Determine the (X, Y) coordinate at the center of the cell enclosing the given text.  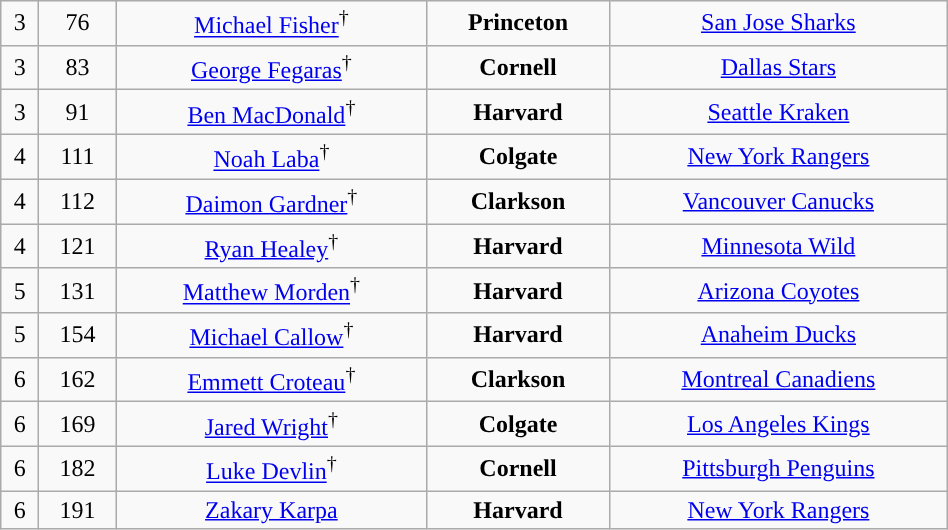
Matthew Morden† (271, 290)
Michael Callow† (271, 336)
112 (78, 202)
83 (78, 68)
Vancouver Canucks (778, 202)
San Jose Sharks (778, 24)
169 (78, 424)
121 (78, 246)
Jared Wright† (271, 424)
Montreal Canadiens (778, 380)
Michael Fisher† (271, 24)
Anaheim Ducks (778, 336)
Pittsburgh Penguins (778, 468)
Ben MacDonald† (271, 112)
Emmett Croteau† (271, 380)
191 (78, 510)
Arizona Coyotes (778, 290)
182 (78, 468)
111 (78, 156)
Daimon Gardner† (271, 202)
Zakary Karpa (271, 510)
162 (78, 380)
Dallas Stars (778, 68)
91 (78, 112)
76 (78, 24)
Seattle Kraken (778, 112)
Minnesota Wild (778, 246)
Los Angeles Kings (778, 424)
George Fegaras† (271, 68)
Ryan Healey† (271, 246)
Luke Devlin† (271, 468)
154 (78, 336)
Princeton (518, 24)
Noah Laba† (271, 156)
131 (78, 290)
